Locate the cell with the specified text and output its (x, y) center coordinate. 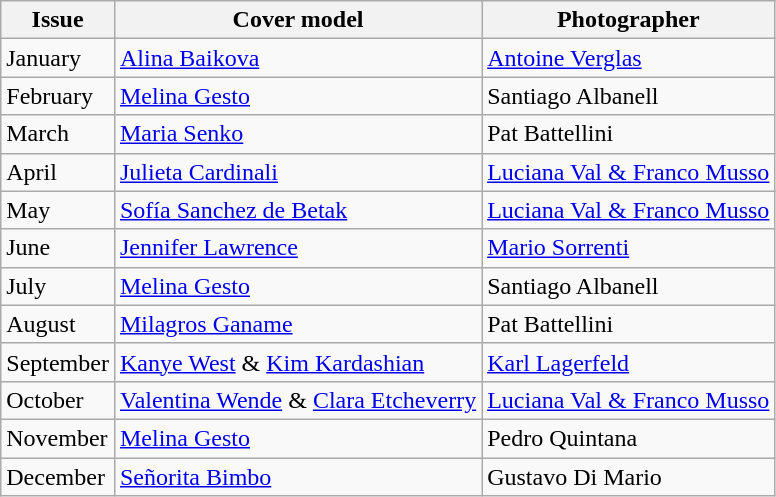
Jennifer Lawrence (298, 248)
Milagros Ganame (298, 324)
Pedro Quintana (628, 438)
Maria Senko (298, 134)
September (58, 362)
Mario Sorrenti (628, 248)
Karl Lagerfeld (628, 362)
January (58, 58)
July (58, 286)
Cover model (298, 20)
Alina Baikova (298, 58)
Señorita Bimbo (298, 477)
Kanye West & Kim Kardashian (298, 362)
October (58, 400)
Photographer (628, 20)
Antoine Verglas (628, 58)
Issue (58, 20)
March (58, 134)
November (58, 438)
April (58, 172)
June (58, 248)
February (58, 96)
Julieta Cardinali (298, 172)
Sofía Sanchez de Betak (298, 210)
May (58, 210)
Valentina Wende & Clara Etcheverry (298, 400)
Gustavo Di Mario (628, 477)
December (58, 477)
August (58, 324)
